Provide the (X, Y) coordinate of the cell's center where the given text is located.  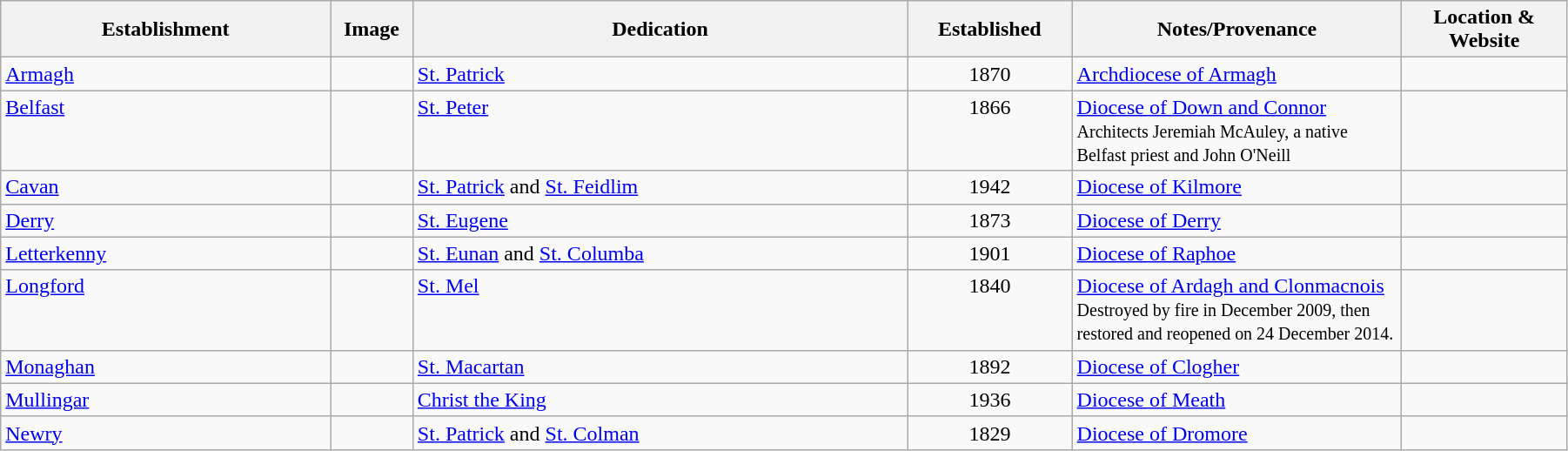
1870 (990, 74)
Archdiocese of Armagh (1237, 74)
Image (372, 30)
Monaghan (165, 367)
Diocese of Raphoe (1237, 253)
1866 (990, 131)
Dedication (660, 30)
St. Macartan (660, 367)
Diocese of Kilmore (1237, 187)
Derry (165, 220)
Diocese of Meath (1237, 400)
St. Mel (660, 310)
1942 (990, 187)
St. Peter (660, 131)
Established (990, 30)
Notes/Provenance (1237, 30)
Armagh (165, 74)
St. Patrick and St. Colman (660, 433)
Letterkenny (165, 253)
Cavan (165, 187)
1892 (990, 367)
Belfast (165, 131)
Diocese of Derry (1237, 220)
1840 (990, 310)
Diocese of Down and ConnorArchitects Jeremiah McAuley, a native Belfast priest and John O'Neill (1237, 131)
1873 (990, 220)
Longford (165, 310)
Diocese of Clogher (1237, 367)
1936 (990, 400)
St. Eunan and St. Columba (660, 253)
St. Patrick and St. Feidlim (660, 187)
Establishment (165, 30)
Newry (165, 433)
St. Eugene (660, 220)
Mullingar (165, 400)
Diocese of Dromore (1237, 433)
St. Patrick (660, 74)
1901 (990, 253)
Location & Website (1484, 30)
Diocese of Ardagh and ClonmacnoisDestroyed by fire in December 2009, then restored and reopened on 24 December 2014. (1237, 310)
Christ the King (660, 400)
1829 (990, 433)
